Detect which cell encompasses the target text, then output its (x, y) center coordinate. 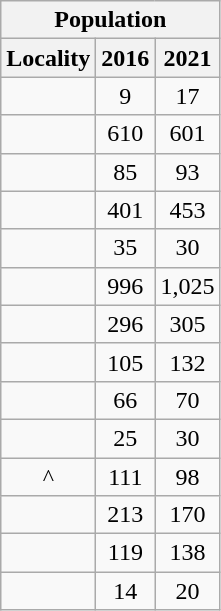
453 (188, 210)
305 (188, 324)
111 (126, 477)
401 (126, 210)
213 (126, 515)
1,025 (188, 286)
25 (126, 438)
Locality (48, 58)
93 (188, 172)
14 (126, 591)
17 (188, 96)
20 (188, 591)
601 (188, 134)
105 (126, 362)
132 (188, 362)
35 (126, 248)
98 (188, 477)
70 (188, 400)
^ (48, 477)
996 (126, 286)
66 (126, 400)
9 (126, 96)
119 (126, 553)
85 (126, 172)
610 (126, 134)
Population (110, 20)
296 (126, 324)
2021 (188, 58)
2016 (126, 58)
170 (188, 515)
138 (188, 553)
